Extract the [X, Y] coordinate from the center of the cell holding the provided text.  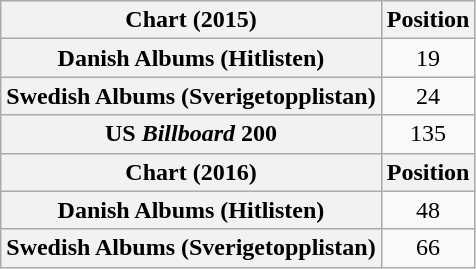
66 [428, 248]
19 [428, 58]
135 [428, 134]
Chart (2015) [191, 20]
US Billboard 200 [191, 134]
24 [428, 96]
Chart (2016) [191, 172]
48 [428, 210]
